Return the (x, y) coordinate for the center point of the cell that contains the specified text.  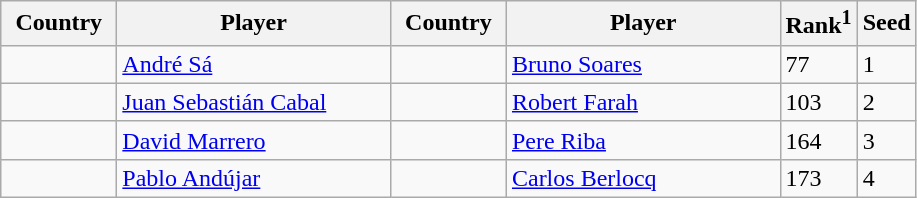
4 (886, 178)
Pablo Andújar (254, 178)
Bruno Soares (643, 64)
Juan Sebastián Cabal (254, 102)
2 (886, 102)
77 (818, 64)
1 (886, 64)
173 (818, 178)
Carlos Berlocq (643, 178)
164 (818, 140)
Robert Farah (643, 102)
Rank1 (818, 24)
103 (818, 102)
3 (886, 140)
André Sá (254, 64)
Seed (886, 24)
Pere Riba (643, 140)
David Marrero (254, 140)
